Scan for the cell matching the given text and deliver its [x, y] coordinate at center. 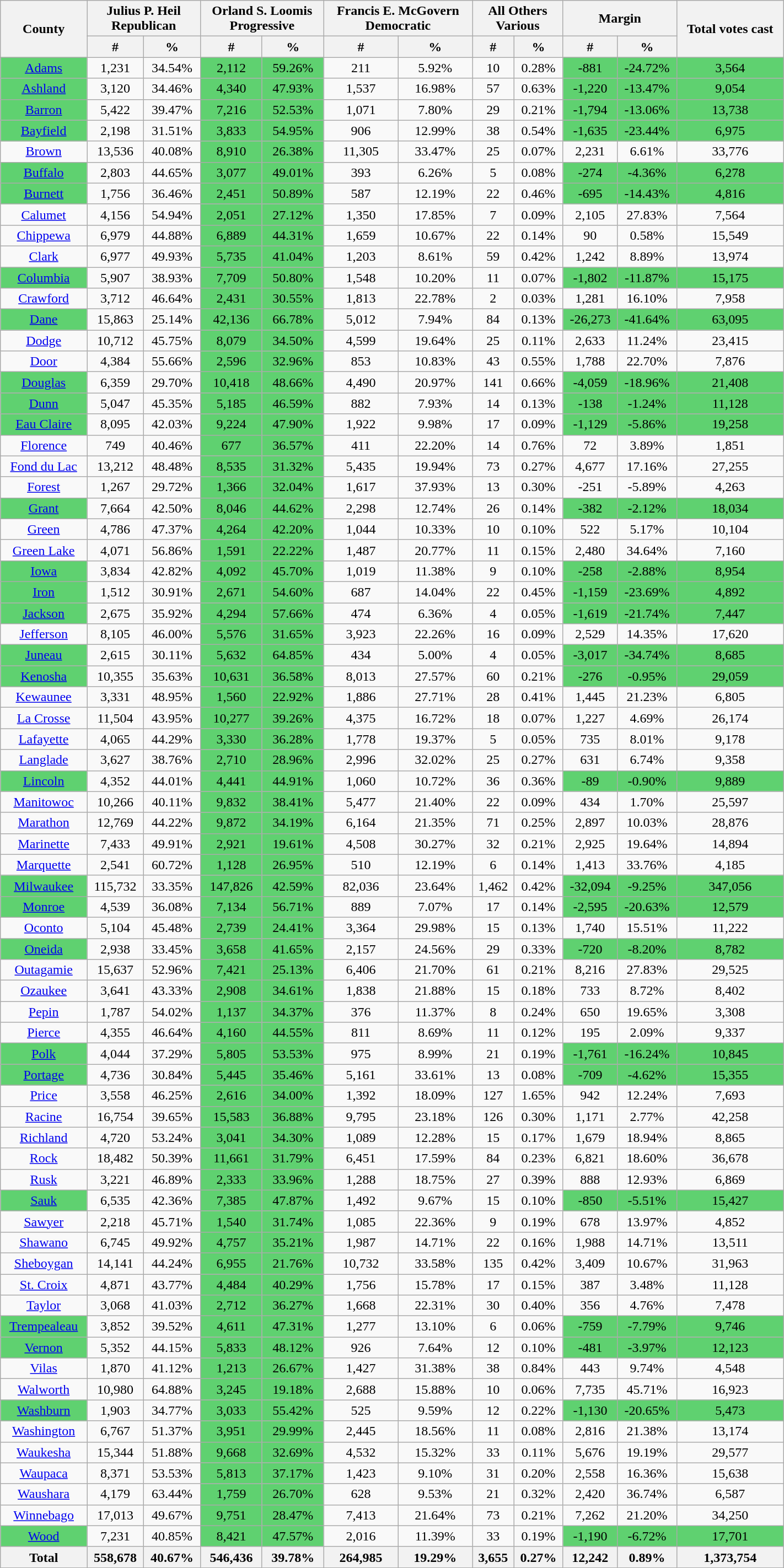
6,975 [730, 131]
34.77% [172, 1410]
Total votes cast [730, 29]
2,431 [232, 299]
7,413 [361, 1515]
0.76% [538, 445]
3,331 [116, 697]
5,477 [361, 802]
5,422 [116, 110]
-258 [590, 571]
21,408 [730, 382]
37.29% [172, 1054]
1,427 [361, 1368]
32 [493, 844]
0.54% [538, 131]
650 [590, 1012]
135 [493, 1263]
-3,017 [590, 655]
1,281 [590, 299]
4,071 [116, 550]
Marathon [44, 823]
6,805 [730, 697]
1,019 [361, 571]
-251 [590, 487]
21.88% [436, 991]
2,231 [590, 152]
-13.06% [647, 110]
1,462 [493, 886]
4,816 [730, 193]
2,908 [232, 991]
1,128 [232, 865]
19.19% [647, 1452]
21.38% [647, 1431]
687 [361, 592]
-138 [590, 403]
Florence [44, 445]
0.45% [538, 592]
47.87% [293, 1200]
3,033 [232, 1410]
-1.24% [647, 403]
34,250 [730, 1515]
Vilas [44, 1368]
26.38% [293, 152]
7,564 [730, 214]
1,277 [361, 1327]
22.31% [436, 1306]
23.64% [436, 886]
51.37% [172, 1431]
Sauk [44, 1200]
Columbia [44, 277]
10.20% [436, 277]
1,085 [361, 1221]
0.25% [538, 823]
18 [493, 718]
1,540 [232, 1221]
7,735 [590, 1389]
9,224 [232, 424]
26.70% [293, 1494]
1,445 [590, 697]
1,759 [232, 1494]
8,013 [361, 676]
3,655 [493, 1557]
4,720 [116, 1138]
9,746 [730, 1327]
510 [361, 865]
Lincoln [44, 781]
2,938 [116, 949]
1,922 [361, 424]
-1,802 [590, 277]
3,245 [232, 1389]
5,632 [232, 655]
3,923 [361, 634]
-759 [590, 1327]
1,788 [590, 362]
6,278 [730, 173]
8,402 [730, 991]
10,355 [116, 676]
0.63% [538, 89]
-41.64% [647, 320]
1,137 [232, 1012]
2,333 [232, 1179]
4,871 [116, 1285]
2.09% [647, 1033]
Brown [44, 152]
906 [361, 131]
Shawano [44, 1242]
5,473 [730, 1410]
12,579 [730, 907]
-2.88% [647, 571]
2,157 [361, 949]
9.67% [436, 1200]
2,712 [232, 1306]
0.12% [538, 1033]
1,838 [361, 991]
19.65% [647, 1012]
1,988 [590, 1242]
0.23% [538, 1159]
14,141 [116, 1263]
Dodge [44, 341]
21.35% [436, 823]
15,637 [116, 970]
-6.72% [647, 1536]
0.55% [538, 362]
15,549 [730, 235]
37.17% [293, 1473]
926 [361, 1348]
4,384 [116, 362]
36.27% [293, 1306]
26.95% [293, 865]
35.46% [293, 1075]
45.35% [172, 403]
12.28% [436, 1138]
Crawford [44, 299]
22.36% [436, 1221]
11,504 [116, 718]
23.18% [436, 1117]
21.23% [647, 697]
Calumet [44, 214]
3,627 [116, 760]
0.84% [538, 1368]
1,591 [232, 550]
29,059 [730, 676]
6,359 [116, 382]
19.18% [293, 1389]
2,420 [590, 1494]
5,047 [116, 403]
733 [590, 991]
-0.95% [647, 676]
0.33% [538, 949]
1,392 [361, 1096]
2,051 [232, 214]
1,044 [361, 529]
3,364 [361, 928]
Douglas [44, 382]
Clark [44, 256]
30 [493, 1306]
42.20% [293, 529]
36,678 [730, 1159]
1,870 [116, 1368]
42.59% [293, 886]
4,611 [232, 1327]
14.04% [436, 592]
3,658 [232, 949]
6,587 [730, 1494]
33.45% [172, 949]
15.78% [436, 1285]
54.94% [172, 214]
4,044 [116, 1054]
347,056 [730, 886]
13.10% [436, 1327]
Taylor [44, 1306]
40.85% [172, 1536]
49.93% [172, 256]
61 [493, 970]
15,427 [730, 1200]
Waushara [44, 1494]
6,821 [590, 1159]
7,693 [730, 1096]
-274 [590, 173]
44.24% [172, 1263]
4,352 [116, 781]
42,136 [232, 320]
-26,273 [590, 320]
36.58% [293, 676]
12.99% [436, 131]
1,350 [361, 214]
6,745 [116, 1242]
54.60% [293, 592]
10,266 [116, 802]
-1,761 [590, 1054]
Dane [44, 320]
7,478 [730, 1306]
39.47% [172, 110]
6,869 [730, 1179]
1.70% [647, 802]
0.28% [538, 68]
1,617 [361, 487]
35.92% [172, 613]
63.44% [172, 1494]
9,054 [730, 89]
4.69% [647, 718]
6.61% [647, 152]
4,185 [730, 865]
7,433 [116, 844]
Walworth [44, 1389]
31.79% [293, 1159]
52.53% [293, 110]
0.46% [538, 193]
43 [493, 362]
-1,190 [590, 1536]
7,231 [116, 1536]
Oneida [44, 949]
3,041 [232, 1138]
-20.63% [647, 907]
811 [361, 1033]
3.89% [647, 445]
2,112 [232, 68]
12,769 [116, 823]
-382 [590, 508]
44.91% [293, 781]
9,668 [232, 1452]
1,560 [232, 697]
0.24% [538, 1012]
13,212 [116, 466]
11,222 [730, 928]
14.35% [647, 634]
1,813 [361, 299]
19.94% [436, 466]
64.85% [293, 655]
82,036 [361, 886]
1.65% [538, 1096]
115,732 [116, 886]
44.88% [172, 235]
888 [590, 1179]
47.90% [293, 424]
Winnebago [44, 1515]
356 [590, 1306]
Francis E. McGovernDemocratic [398, 19]
32.02% [436, 760]
-276 [590, 676]
4,736 [116, 1075]
3,120 [116, 89]
3,077 [232, 173]
-23.44% [647, 131]
7,421 [232, 970]
57 [493, 89]
2,198 [116, 131]
3,068 [116, 1306]
1,366 [232, 487]
Wood [44, 1536]
4,490 [361, 382]
52.96% [172, 970]
14,894 [730, 844]
-4,059 [590, 382]
20.77% [436, 550]
1,267 [116, 487]
26.67% [293, 1368]
23,415 [730, 341]
-709 [590, 1075]
41.03% [172, 1306]
21.70% [436, 970]
7,160 [730, 550]
72 [590, 445]
57.66% [293, 613]
376 [361, 1012]
29.99% [293, 1431]
8,216 [590, 970]
9,337 [730, 1033]
St. Croix [44, 1285]
40.46% [172, 445]
-9.25% [647, 886]
11.37% [436, 1012]
60.72% [172, 865]
47.31% [293, 1327]
Door [44, 362]
2,816 [590, 1431]
Waupaca [44, 1473]
44.31% [293, 235]
-1,220 [590, 89]
30.84% [172, 1075]
2,105 [590, 214]
10,845 [730, 1054]
8,782 [730, 949]
46.00% [172, 634]
21.76% [293, 1263]
22.92% [293, 697]
33.35% [172, 886]
2,996 [361, 760]
15,355 [730, 1075]
10,732 [361, 1263]
8.99% [436, 1054]
12,242 [590, 1557]
4,065 [116, 739]
Julius P. HeilRepublican [144, 19]
2 [493, 299]
6,889 [232, 235]
8,685 [730, 655]
-881 [590, 68]
Bayfield [44, 131]
853 [361, 362]
1,213 [232, 1368]
4,677 [590, 466]
8.89% [647, 256]
-0.90% [647, 781]
4,156 [116, 214]
Polk [44, 1054]
21.64% [436, 1515]
Rusk [44, 1179]
1,089 [361, 1138]
-5.89% [647, 487]
443 [590, 1368]
2,529 [590, 634]
2,016 [361, 1536]
628 [361, 1494]
2,688 [361, 1389]
126 [493, 1117]
2,616 [232, 1096]
33.58% [436, 1263]
1,060 [361, 781]
-23.69% [647, 592]
17.16% [647, 466]
25.14% [172, 320]
4,441 [232, 781]
9.98% [436, 424]
8,954 [730, 571]
8,079 [232, 341]
8.61% [436, 256]
-20.65% [647, 1410]
-21.74% [647, 613]
16,754 [116, 1117]
31.74% [293, 1221]
19.37% [436, 739]
9,795 [361, 1117]
1,679 [590, 1138]
51.88% [172, 1452]
2,451 [232, 193]
8,371 [116, 1473]
8,421 [232, 1536]
16 [493, 634]
-14.43% [647, 193]
5,161 [361, 1075]
9,751 [232, 1515]
Vernon [44, 1348]
7,262 [590, 1515]
18,482 [116, 1159]
36.08% [172, 907]
33.96% [293, 1179]
12.24% [647, 1096]
44.22% [172, 823]
-11.87% [647, 277]
141 [493, 382]
10,418 [232, 382]
10,712 [116, 341]
-18.96% [647, 382]
8,865 [730, 1138]
48.48% [172, 466]
Price [44, 1096]
48.95% [172, 697]
889 [361, 907]
18.56% [436, 1431]
44.15% [172, 1348]
1,787 [116, 1012]
49.67% [172, 1515]
7.64% [436, 1348]
17,701 [730, 1536]
22.70% [647, 362]
2,633 [590, 341]
474 [361, 613]
2,558 [590, 1473]
882 [361, 403]
32.96% [293, 362]
-720 [590, 949]
25,597 [730, 802]
2,298 [361, 508]
546,436 [232, 1557]
15,344 [116, 1452]
46.59% [293, 403]
33,776 [730, 152]
2,803 [116, 173]
16.98% [436, 89]
43.33% [172, 991]
9.59% [436, 1410]
-5.51% [647, 1200]
9.74% [647, 1368]
2,596 [232, 362]
1,987 [361, 1242]
41.12% [172, 1368]
35.21% [293, 1242]
5,833 [232, 1348]
2,615 [116, 655]
3,558 [116, 1096]
32.04% [293, 487]
45.48% [172, 928]
6.26% [436, 173]
Marquette [44, 865]
55.66% [172, 362]
6,406 [361, 970]
39.26% [293, 718]
13.97% [647, 1221]
43.95% [172, 718]
31.65% [293, 634]
10.33% [436, 529]
525 [361, 1410]
49.91% [172, 844]
Richland [44, 1138]
44.29% [172, 739]
27.57% [436, 676]
31.38% [436, 1368]
6,977 [116, 256]
44.01% [172, 781]
4,484 [232, 1285]
-2,595 [590, 907]
11.24% [647, 341]
1,903 [116, 1410]
0.40% [538, 1306]
22.78% [436, 299]
4,548 [730, 1368]
4,508 [361, 844]
-8.20% [647, 949]
1,851 [730, 445]
34.64% [647, 550]
7.80% [436, 110]
42,258 [730, 1117]
5,676 [590, 1452]
64.88% [172, 1389]
36.74% [647, 1494]
4,092 [232, 571]
21.20% [647, 1515]
60 [493, 676]
735 [590, 739]
56.86% [172, 550]
0.16% [538, 1242]
4,852 [730, 1221]
34.50% [293, 341]
Jackson [44, 613]
28,876 [730, 823]
18,034 [730, 508]
13,738 [730, 110]
Eau Claire [44, 424]
7,134 [232, 907]
1,423 [361, 1473]
8,535 [232, 466]
24.56% [436, 949]
10,980 [116, 1389]
7,876 [730, 362]
15,175 [730, 277]
975 [361, 1054]
Juneau [44, 655]
10.03% [647, 823]
13,174 [730, 1431]
6,451 [361, 1159]
36.46% [172, 193]
15.51% [647, 928]
9,872 [232, 823]
4.76% [647, 1306]
5.92% [436, 68]
37.93% [436, 487]
Trempealeau [44, 1327]
4,375 [361, 718]
30.11% [172, 655]
2,710 [232, 760]
49.92% [172, 1242]
38.93% [172, 277]
63,095 [730, 320]
-1,635 [590, 131]
Lafayette [44, 739]
38.41% [293, 802]
5.00% [436, 655]
8,046 [232, 508]
13,974 [730, 256]
15.32% [436, 1452]
Jefferson [44, 634]
Grant [44, 508]
1,203 [361, 256]
-850 [590, 1200]
Iowa [44, 571]
44.65% [172, 173]
5,813 [232, 1473]
8.01% [647, 739]
5,435 [361, 466]
25.13% [293, 970]
4,892 [730, 592]
4,294 [232, 613]
1,413 [590, 865]
411 [361, 445]
27,255 [730, 466]
Margin [620, 19]
8,910 [232, 152]
31,963 [730, 1263]
15,583 [232, 1117]
3,641 [116, 991]
1,227 [590, 718]
749 [116, 445]
1,373,754 [730, 1557]
Kenosha [44, 676]
34.30% [293, 1138]
31.32% [293, 466]
29.98% [436, 928]
39.78% [293, 1557]
71 [493, 823]
Racine [44, 1117]
1,492 [361, 1200]
36.28% [293, 739]
30.91% [172, 592]
11.39% [436, 1536]
0.03% [538, 299]
1,548 [361, 277]
42.03% [172, 424]
2,921 [232, 844]
0.22% [538, 1410]
677 [232, 445]
17,013 [116, 1515]
Washburn [44, 1410]
50.80% [293, 277]
9,178 [730, 739]
7,709 [232, 277]
12.74% [436, 508]
4,340 [232, 89]
Monroe [44, 907]
33.47% [436, 152]
678 [590, 1221]
3,852 [116, 1327]
10.72% [436, 781]
7.94% [436, 320]
4,263 [730, 487]
18.09% [436, 1096]
4,757 [232, 1242]
34.54% [172, 68]
13,511 [730, 1242]
587 [361, 193]
-3.97% [647, 1348]
45.75% [172, 341]
8.69% [436, 1033]
27.12% [293, 214]
53.24% [172, 1138]
-5.86% [647, 424]
211 [361, 68]
39.65% [172, 1117]
0.20% [538, 1473]
9.10% [436, 1473]
3,951 [232, 1431]
Marinette [44, 844]
-1,619 [590, 613]
127 [493, 1096]
1,659 [361, 235]
Forest [44, 487]
34.46% [172, 89]
16.36% [647, 1473]
11.38% [436, 571]
Adams [44, 68]
41.04% [293, 256]
Chippewa [44, 235]
264,985 [361, 1557]
28.47% [293, 1515]
Ashland [44, 89]
29.70% [172, 382]
18.60% [647, 1159]
9.53% [436, 1494]
5,576 [232, 634]
Barron [44, 110]
2,897 [590, 823]
2,671 [232, 592]
56.71% [293, 907]
15,863 [116, 320]
34.00% [293, 1096]
3,330 [232, 739]
3,833 [232, 131]
7.07% [436, 907]
147,826 [232, 886]
Green Lake [44, 550]
38.76% [172, 760]
33.76% [647, 865]
Sheboygan [44, 1263]
16,923 [730, 1389]
44.55% [293, 1033]
10,277 [232, 718]
631 [590, 760]
22.22% [293, 550]
4,786 [116, 529]
Total [44, 1557]
29,577 [730, 1452]
Orland S. LoomisProgressive [262, 19]
36.57% [293, 445]
Milwaukee [44, 886]
0.41% [538, 697]
40.29% [293, 1285]
3,308 [730, 1012]
30.27% [436, 844]
-34.74% [647, 655]
4,179 [116, 1494]
17.59% [436, 1159]
4,599 [361, 341]
-13.47% [647, 89]
6.74% [647, 760]
-695 [590, 193]
17,620 [730, 634]
35.63% [172, 676]
26,174 [730, 718]
-4.62% [647, 1075]
La Crosse [44, 718]
26 [493, 508]
7,447 [730, 613]
County [44, 29]
1,487 [361, 550]
90 [590, 235]
55.42% [293, 1410]
2,925 [590, 844]
All OthersVarious [518, 19]
39.52% [172, 1327]
12.93% [647, 1179]
1,512 [116, 592]
-1,130 [590, 1410]
54.95% [293, 131]
36.88% [293, 1117]
558,678 [116, 1557]
19.61% [293, 844]
17.85% [436, 214]
-1,129 [590, 424]
7,958 [730, 299]
19,258 [730, 424]
5,907 [116, 277]
Rock [44, 1159]
15,638 [730, 1473]
20.97% [436, 382]
9,889 [730, 781]
Burnett [44, 193]
3,409 [590, 1263]
21.40% [436, 802]
11,305 [361, 152]
0.58% [647, 235]
6,979 [116, 235]
40.08% [172, 152]
18.94% [647, 1138]
24.41% [293, 928]
522 [590, 529]
0.39% [538, 1179]
10,104 [730, 529]
7,664 [116, 508]
42.82% [172, 571]
1,288 [361, 1179]
2,675 [116, 613]
29,525 [730, 970]
942 [590, 1096]
5,104 [116, 928]
33.61% [436, 1075]
-24.72% [647, 68]
-1,794 [590, 110]
9,832 [232, 802]
1,231 [116, 68]
Ozaukee [44, 991]
Pepin [44, 1012]
50.39% [172, 1159]
19.29% [436, 1557]
49.01% [293, 173]
5.17% [647, 529]
31 [493, 1473]
12,123 [730, 1348]
195 [590, 1033]
-481 [590, 1348]
5,805 [232, 1054]
-2.12% [647, 508]
10.83% [436, 362]
1,537 [361, 89]
48.66% [293, 382]
1,071 [361, 110]
Langlade [44, 760]
11,661 [232, 1159]
2,480 [590, 550]
27 [493, 1179]
4,160 [232, 1033]
54.02% [172, 1012]
0.66% [538, 382]
28 [493, 697]
42.50% [172, 508]
27.71% [436, 697]
44.62% [293, 508]
6,767 [116, 1431]
0.32% [538, 1494]
Iron [44, 592]
8,105 [116, 634]
59.26% [293, 68]
-1,159 [590, 592]
29.72% [172, 487]
0.18% [538, 991]
22.20% [436, 445]
2,541 [116, 865]
Outagamie [44, 970]
Green [44, 529]
59 [493, 256]
Portage [44, 1075]
34.61% [293, 991]
1,242 [590, 256]
13,536 [116, 152]
-7.79% [647, 1327]
5,735 [232, 256]
Pierce [44, 1033]
18.75% [436, 1179]
7.93% [436, 403]
387 [590, 1285]
Fond du Lac [44, 466]
46.89% [172, 1179]
Waukesha [44, 1452]
40.67% [172, 1557]
-89 [590, 781]
31.51% [172, 131]
1,740 [590, 928]
47.57% [293, 1536]
Kewaunee [44, 697]
Sawyer [44, 1221]
43.77% [172, 1285]
2,739 [232, 928]
1,668 [361, 1306]
6,164 [361, 823]
3,834 [116, 571]
Buffalo [44, 173]
5,352 [116, 1348]
4,532 [361, 1452]
7,216 [232, 110]
Washington [44, 1431]
50.89% [293, 193]
4,355 [116, 1033]
4,539 [116, 907]
41.65% [293, 949]
15.88% [436, 1389]
30.55% [293, 299]
7,385 [232, 1200]
36 [493, 781]
40.11% [172, 802]
6,955 [232, 1263]
16.10% [647, 299]
2.77% [647, 1117]
0.17% [538, 1138]
48.12% [293, 1348]
0.36% [538, 781]
2,218 [116, 1221]
8,095 [116, 424]
-32,094 [590, 886]
393 [361, 173]
0.89% [647, 1557]
3,221 [116, 1179]
28.96% [293, 760]
5,012 [361, 320]
8 [493, 1012]
6.36% [436, 613]
47.93% [293, 89]
1,886 [361, 697]
Dunn [44, 403]
10,631 [232, 676]
22.26% [436, 634]
66.78% [293, 320]
Oconto [44, 928]
8.72% [647, 991]
47.37% [172, 529]
1,778 [361, 739]
Manitowoc [44, 802]
3,712 [116, 299]
5,185 [232, 403]
46.25% [172, 1096]
-16.24% [647, 1054]
6,535 [116, 1200]
34.19% [293, 823]
2,445 [361, 1431]
45.70% [293, 571]
3,564 [730, 68]
4,264 [232, 529]
34.37% [293, 1012]
42.36% [172, 1200]
7 [493, 214]
5,445 [232, 1075]
-4.36% [647, 173]
1,171 [590, 1117]
3.48% [647, 1285]
9,358 [730, 760]
32.69% [293, 1452]
16.72% [436, 718]
